Detect which cell encompasses the target text, then output its (X, Y) center coordinate. 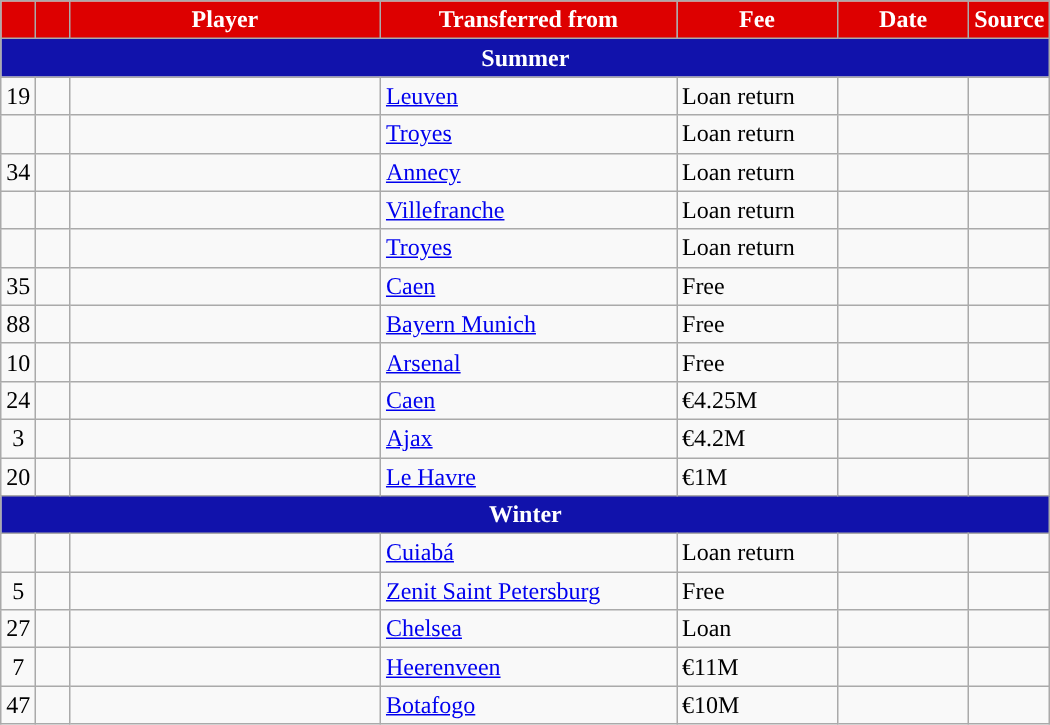
Ajax (528, 438)
27 (18, 629)
88 (18, 324)
Zenit Saint Petersburg (528, 591)
Summer (526, 58)
Heerenveen (528, 667)
Fee (756, 20)
Annecy (528, 172)
Botafogo (528, 705)
19 (18, 96)
7 (18, 667)
€4.2M (756, 438)
Source (1010, 20)
Leuven (528, 96)
Chelsea (528, 629)
Cuiabá (528, 553)
Bayern Munich (528, 324)
34 (18, 172)
€11M (756, 667)
€4.25M (756, 400)
€10M (756, 705)
Villefranche (528, 210)
Player (224, 20)
10 (18, 362)
5 (18, 591)
47 (18, 705)
Le Havre (528, 477)
Winter (526, 515)
Date (904, 20)
Arsenal (528, 362)
Transferred from (528, 20)
35 (18, 286)
20 (18, 477)
€1M (756, 477)
24 (18, 400)
Loan (756, 629)
3 (18, 438)
